For the text-containing cell, return its midpoint in [x, y] coordinate format. 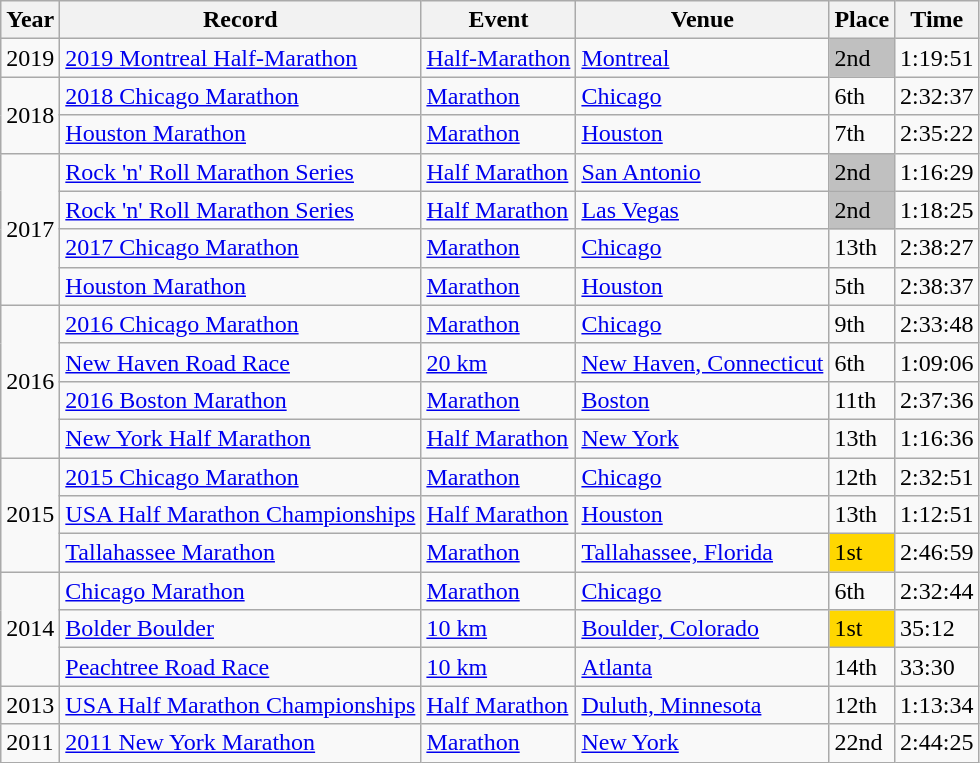
Montreal [702, 58]
2014 [30, 629]
2:32:44 [937, 591]
Place [862, 20]
2:33:48 [937, 324]
San Antonio [702, 172]
20 km [498, 362]
2015 [30, 515]
22nd [862, 743]
1:13:34 [937, 705]
Venue [702, 20]
2:35:22 [937, 134]
2011 New York Marathon [240, 743]
1:12:51 [937, 515]
2019 Montreal Half-Marathon [240, 58]
11th [862, 400]
2:38:37 [937, 286]
2015 Chicago Marathon [240, 477]
2013 [30, 705]
Chicago Marathon [240, 591]
9th [862, 324]
New Haven Road Race [240, 362]
2:38:27 [937, 248]
2018 [30, 115]
New Haven, Connecticut [702, 362]
Time [937, 20]
1:16:29 [937, 172]
33:30 [937, 667]
1:09:06 [937, 362]
2017 Chicago Marathon [240, 248]
1:18:25 [937, 210]
1:16:36 [937, 438]
Bolder Boulder [240, 629]
2016 Boston Marathon [240, 400]
Tallahassee, Florida [702, 553]
2:37:36 [937, 400]
2:32:37 [937, 96]
2:32:51 [937, 477]
Event [498, 20]
2017 [30, 229]
2016 Chicago Marathon [240, 324]
2011 [30, 743]
Half-Marathon [498, 58]
New York Half Marathon [240, 438]
7th [862, 134]
2016 [30, 381]
2:44:25 [937, 743]
Boston [702, 400]
Atlanta [702, 667]
Las Vegas [702, 210]
Boulder, Colorado [702, 629]
2019 [30, 58]
14th [862, 667]
Record [240, 20]
1:19:51 [937, 58]
Duluth, Minnesota [702, 705]
Year [30, 20]
Peachtree Road Race [240, 667]
2018 Chicago Marathon [240, 96]
2:46:59 [937, 553]
35:12 [937, 629]
5th [862, 286]
Tallahassee Marathon [240, 553]
